Scan for the cell matching the given text and deliver its (x, y) coordinate at center. 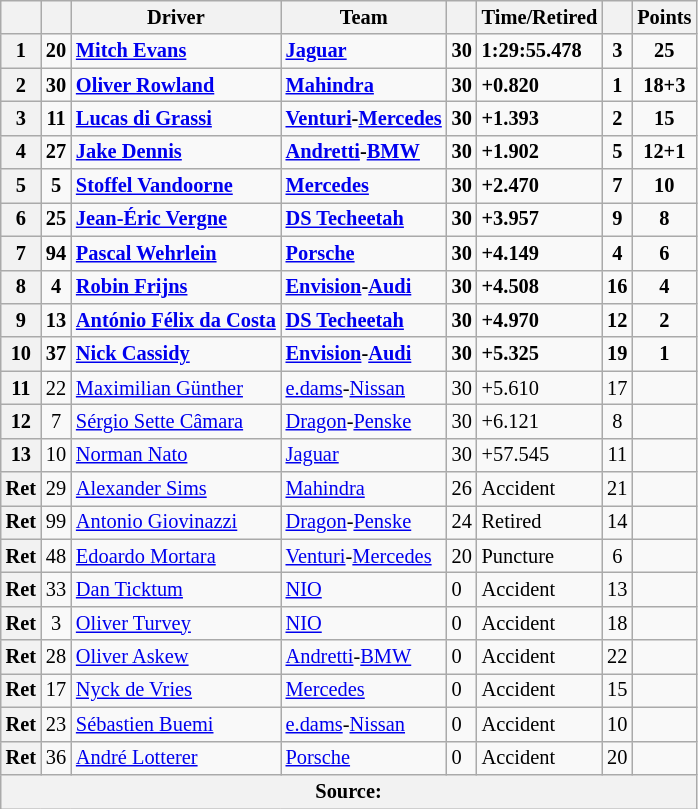
19 (617, 354)
1:29:55.478 (540, 51)
+1.393 (540, 118)
Robin Frijns (176, 287)
Puncture (540, 556)
+2.470 (540, 186)
12+1 (664, 152)
94 (56, 253)
Retired (540, 522)
+1.902 (540, 152)
Jake Dennis (176, 152)
Mitch Evans (176, 51)
Oliver Rowland (176, 85)
Antonio Giovinazzi (176, 522)
+0.820 (540, 85)
Time/Retired (540, 17)
Oliver Turvey (176, 623)
37 (56, 354)
26 (462, 489)
16 (617, 287)
Lucas di Grassi (176, 118)
+4.508 (540, 287)
Maximilian Günther (176, 388)
+57.545 (540, 455)
36 (56, 758)
29 (56, 489)
Team (364, 17)
14 (617, 522)
24 (462, 522)
18+3 (664, 85)
Edoardo Mortara (176, 556)
+3.957 (540, 219)
Points (664, 17)
André Lotterer (176, 758)
+5.325 (540, 354)
18 (617, 623)
Stoffel Vandoorne (176, 186)
Source: (349, 791)
Alexander Sims (176, 489)
António Félix da Costa (176, 320)
Driver (176, 17)
+6.121 (540, 421)
Dan Ticktum (176, 589)
+4.970 (540, 320)
Sérgio Sette Câmara (176, 421)
Nyck de Vries (176, 690)
Sébastien Buemi (176, 724)
23 (56, 724)
48 (56, 556)
Nick Cassidy (176, 354)
Pascal Wehrlein (176, 253)
27 (56, 152)
Jean-Éric Vergne (176, 219)
Norman Nato (176, 455)
Oliver Askew (176, 657)
21 (617, 489)
+4.149 (540, 253)
33 (56, 589)
+5.610 (540, 388)
99 (56, 522)
28 (56, 657)
